Search for the cell housing the specified text and yield its [X, Y] center coordinate. 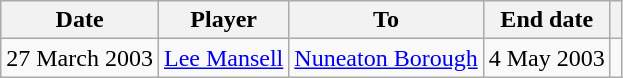
Date [80, 20]
Lee Mansell [223, 58]
To [386, 20]
27 March 2003 [80, 58]
Player [223, 20]
Nuneaton Borough [386, 58]
4 May 2003 [546, 58]
End date [546, 20]
